Find where the given text appears and provide that cell's center as [X, Y] coordinate. 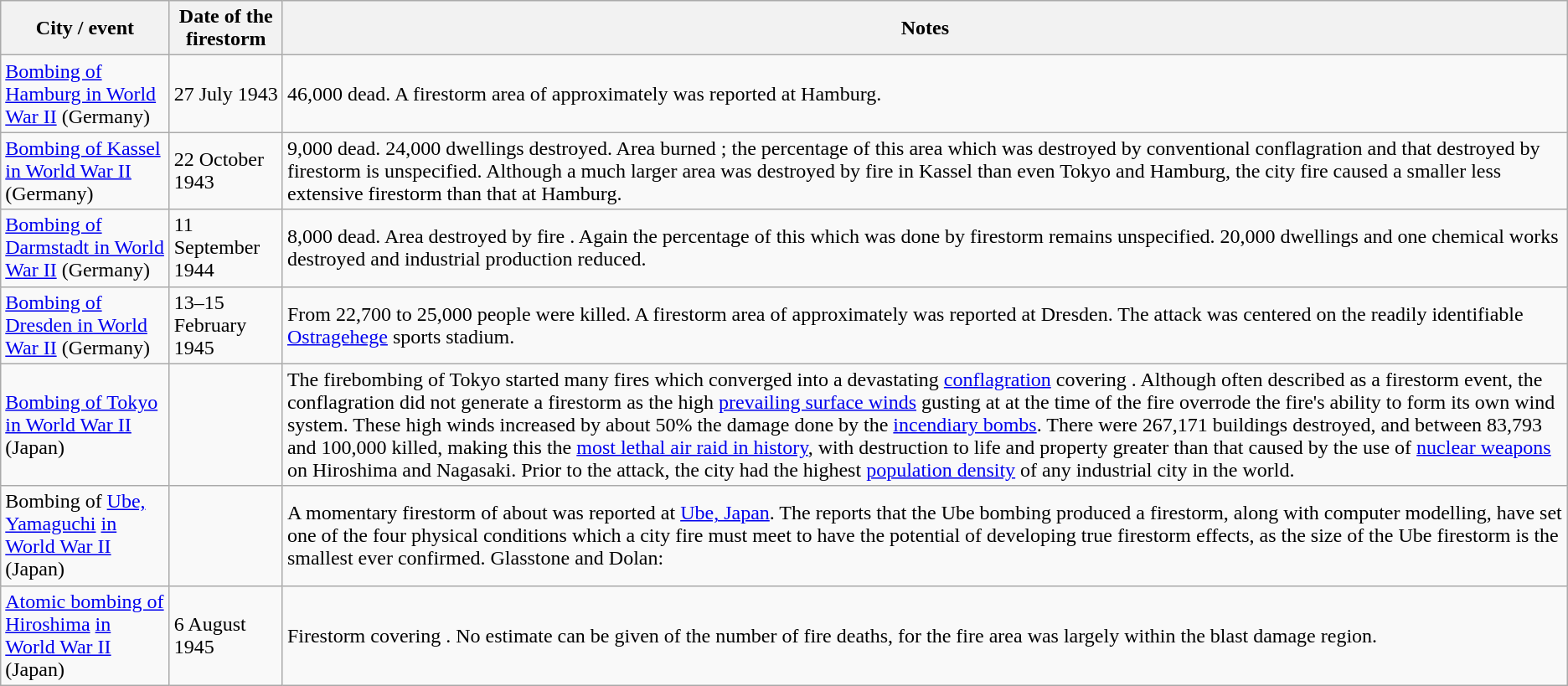
Bombing of Tokyo in World War II (Japan) [85, 425]
13–15 February 1945 [226, 325]
Firestorm covering . No estimate can be given of the number of fire deaths, for the fire area was largely within the blast damage region. [925, 635]
Notes [925, 28]
Bombing of Dresden in World War II (Germany) [85, 325]
Bombing of Kassel in World War II (Germany) [85, 171]
City / event [85, 28]
27 July 1943 [226, 94]
Atomic bombing of Hiroshima in World War II (Japan) [85, 635]
Bombing of Darmstadt in World War II (Germany) [85, 248]
Date of the firestorm [226, 28]
22 October 1943 [226, 171]
Bombing of Hamburg in World War II (Germany) [85, 94]
6 August 1945 [226, 635]
Bombing of Ube, Yamaguchi in World War II (Japan) [85, 536]
46,000 dead. A firestorm area of approximately was reported at Hamburg. [925, 94]
11 September 1944 [226, 248]
